From the cell containing the given text, extract its center point as [x, y] coordinate. 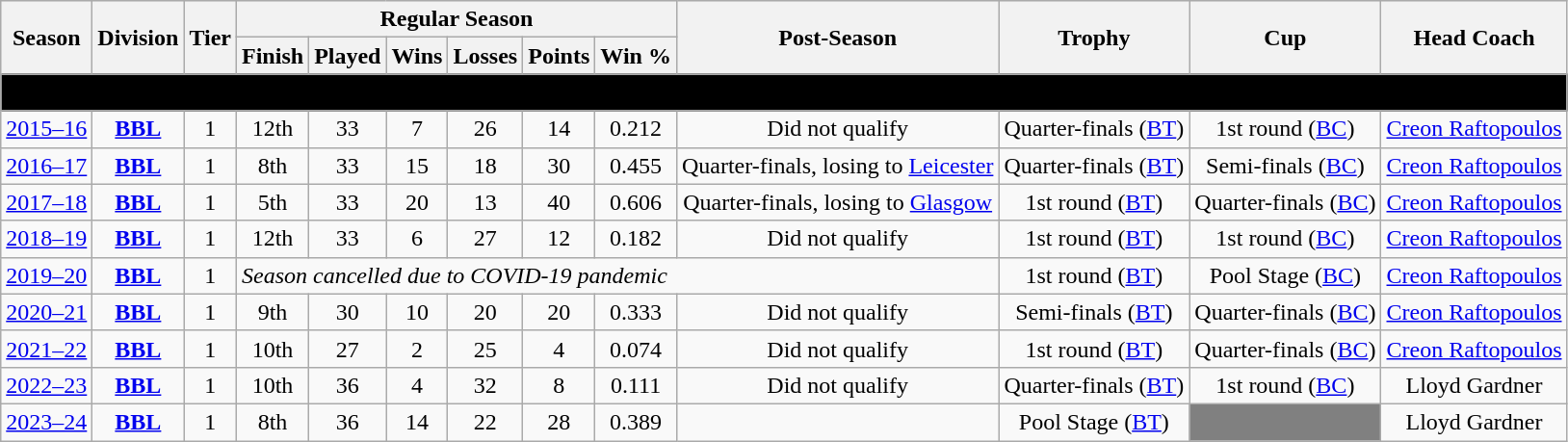
0.182 [636, 239]
Surrey Scorchers [784, 92]
0.455 [636, 166]
32 [485, 385]
0.333 [636, 312]
Finish [274, 56]
40 [559, 202]
2017–18 [46, 202]
Cup [1285, 38]
2023–24 [46, 422]
Quarter-finals, losing to Glasgow [837, 202]
2022–23 [46, 385]
0.074 [636, 349]
2021–22 [46, 349]
5th [274, 202]
Win % [636, 56]
Regular Season [457, 19]
2020–21 [46, 312]
0.606 [636, 202]
2016–17 [46, 166]
13 [485, 202]
Quarter-finals, losing to Leicester [837, 166]
6 [417, 239]
Pool Stage (BC) [1285, 275]
Semi-finals (BC) [1285, 166]
Losses [485, 56]
Played [348, 56]
15 [417, 166]
Trophy [1094, 38]
26 [485, 129]
2 [417, 349]
Tier [210, 38]
22 [485, 422]
Wins [417, 56]
28 [559, 422]
25 [485, 349]
Season [46, 38]
Head Coach [1474, 38]
Pool Stage (BT) [1094, 422]
12 [559, 239]
Post-Season [837, 38]
9th [274, 312]
2015–16 [46, 129]
Season cancelled due to COVID-19 pandemic [618, 275]
18 [485, 166]
2019–20 [46, 275]
0.212 [636, 129]
Points [559, 56]
0.111 [636, 385]
2018–19 [46, 239]
0.389 [636, 422]
8 [559, 385]
7 [417, 129]
10 [417, 312]
Division [139, 38]
Semi-finals (BT) [1094, 312]
